Return the (X, Y) coordinate for the center point of the cell that contains the specified text.  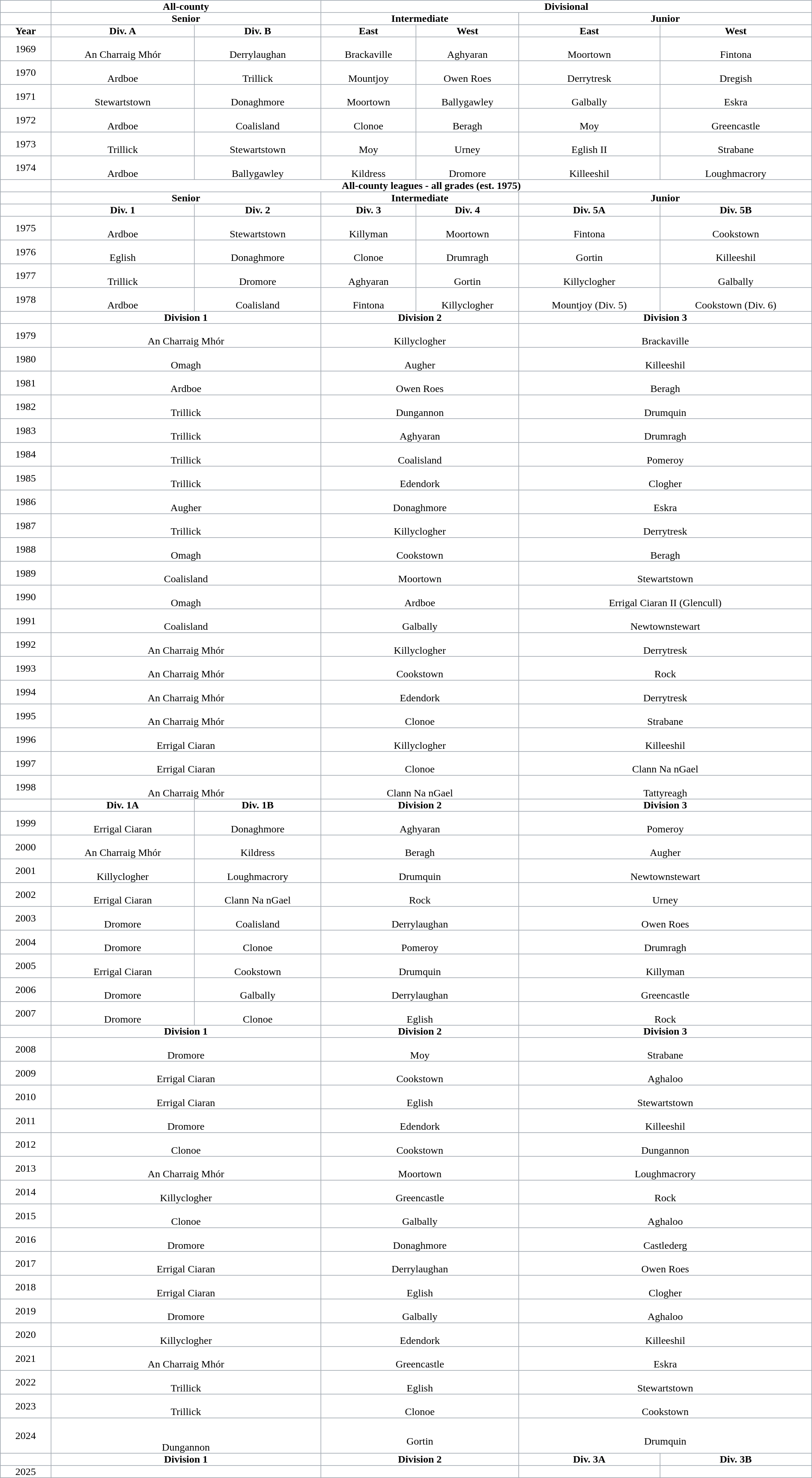
1986 (25, 502)
2016 (25, 1240)
2002 (25, 895)
1977 (25, 276)
1971 (25, 97)
2000 (25, 847)
1983 (25, 431)
1970 (25, 73)
Errigal Ciaran II (Glencull) (666, 597)
1988 (25, 550)
2001 (25, 871)
1972 (25, 121)
Div. 1 (122, 210)
2010 (25, 1098)
2004 (25, 942)
1999 (25, 823)
2011 (25, 1121)
2013 (25, 1169)
Div. 5B (736, 210)
Mountjoy (Div. 5) (589, 300)
2019 (25, 1311)
Div. B (257, 31)
2023 (25, 1406)
1974 (25, 168)
1975 (25, 229)
Castlederg (666, 1240)
All-county leagues - all grades (est. 1975) (431, 186)
All-county (185, 6)
1969 (25, 49)
1985 (25, 479)
2025 (25, 1472)
2006 (25, 990)
1996 (25, 740)
1997 (25, 764)
Div. A (122, 31)
1995 (25, 716)
Div. 3 (368, 210)
1984 (25, 455)
2005 (25, 966)
2009 (25, 1074)
2022 (25, 1383)
Dregish (736, 73)
Div. 5A (589, 210)
1979 (25, 336)
2020 (25, 1335)
1990 (25, 597)
Mountjoy (368, 73)
Divisional (566, 6)
Eglish II (589, 144)
2018 (25, 1288)
2012 (25, 1145)
2008 (25, 1050)
Tattyreagh (666, 787)
1991 (25, 621)
2015 (25, 1216)
2014 (25, 1193)
1980 (25, 360)
1973 (25, 144)
Cookstown (Div. 6) (736, 300)
2024 (25, 1436)
1998 (25, 787)
Year (25, 31)
2021 (25, 1359)
Div. 1B (257, 805)
Div. 3B (736, 1460)
1978 (25, 300)
Div. 3A (589, 1460)
1994 (25, 692)
1987 (25, 526)
2007 (25, 1014)
1992 (25, 645)
1982 (25, 407)
1993 (25, 669)
1989 (25, 574)
1981 (25, 383)
1976 (25, 252)
Div. 2 (257, 210)
Div. 1A (122, 805)
2003 (25, 919)
2017 (25, 1264)
Div. 4 (467, 210)
